Determine the (X, Y) coordinate at the center of the cell enclosing the given text.  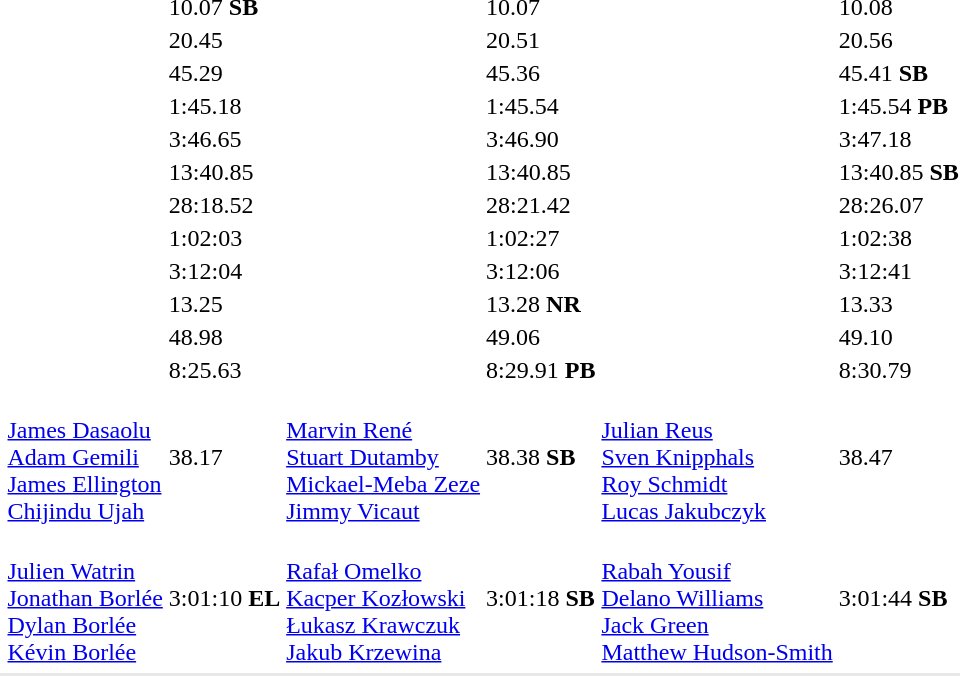
38.38 SB (541, 457)
3:12:41 (898, 271)
1:02:38 (898, 238)
3:12:06 (541, 271)
1:45.18 (224, 106)
3:46.65 (224, 139)
45.29 (224, 73)
3:01:18 SB (541, 598)
Julian ReusSven KnipphalsRoy SchmidtLucas Jakubczyk (717, 457)
Rafał OmelkoKacper KozłowskiŁukasz KrawczukJakub Krzewina (384, 598)
1:45.54 (541, 106)
49.10 (898, 337)
20.45 (224, 40)
3:12:04 (224, 271)
1:02:27 (541, 238)
48.98 (224, 337)
1:02:03 (224, 238)
13.28 NR (541, 304)
13.25 (224, 304)
28:26.07 (898, 205)
James DasaoluAdam GemiliJames EllingtonChijindu Ujah (85, 457)
20.56 (898, 40)
8:25.63 (224, 370)
3:01:44 SB (898, 598)
3:46.90 (541, 139)
8:30.79 (898, 370)
Rabah YousifDelano WilliamsJack GreenMatthew Hudson-Smith (717, 598)
20.51 (541, 40)
1:45.54 PB (898, 106)
38.47 (898, 457)
28:21.42 (541, 205)
13:40.85 SB (898, 172)
45.41 SB (898, 73)
8:29.91 PB (541, 370)
Julien WatrinJonathan BorléeDylan BorléeKévin Borlée (85, 598)
3:47.18 (898, 139)
Marvin RenéStuart DutambyMickael-Meba ZezeJimmy Vicaut (384, 457)
3:01:10 EL (224, 598)
28:18.52 (224, 205)
49.06 (541, 337)
13.33 (898, 304)
38.17 (224, 457)
45.36 (541, 73)
